Identify which cell holds the provided text, then report its (X, Y) central coordinate. 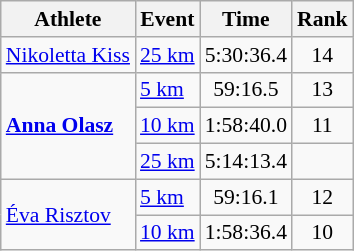
14 (322, 55)
59:16.1 (246, 197)
12 (322, 197)
Anna Olasz (68, 126)
Nikoletta Kiss (68, 55)
Time (246, 19)
1:58:40.0 (246, 126)
11 (322, 126)
10 (322, 233)
Event (168, 19)
5:30:36.4 (246, 55)
Athlete (68, 19)
Éva Risztov (68, 214)
Rank (322, 19)
13 (322, 90)
1:58:36.4 (246, 233)
59:16.5 (246, 90)
5:14:13.4 (246, 162)
